Extract the [x, y] coordinate from the center of the cell holding the provided text.  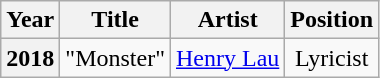
Position [332, 20]
Year [30, 20]
Henry Lau [227, 58]
Artist [227, 20]
"Monster" [116, 58]
Lyricist [332, 58]
Title [116, 20]
2018 [30, 58]
